Scan for the cell matching the given text and deliver its (X, Y) coordinate at center. 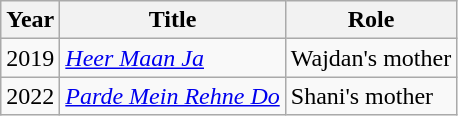
Shani's mother (370, 96)
2022 (30, 96)
Heer Maan Ja (172, 58)
Wajdan's mother (370, 58)
Title (172, 20)
Year (30, 20)
2019 (30, 58)
Role (370, 20)
Parde Mein Rehne Do (172, 96)
